Return (X, Y) of the center of cell containing provided text 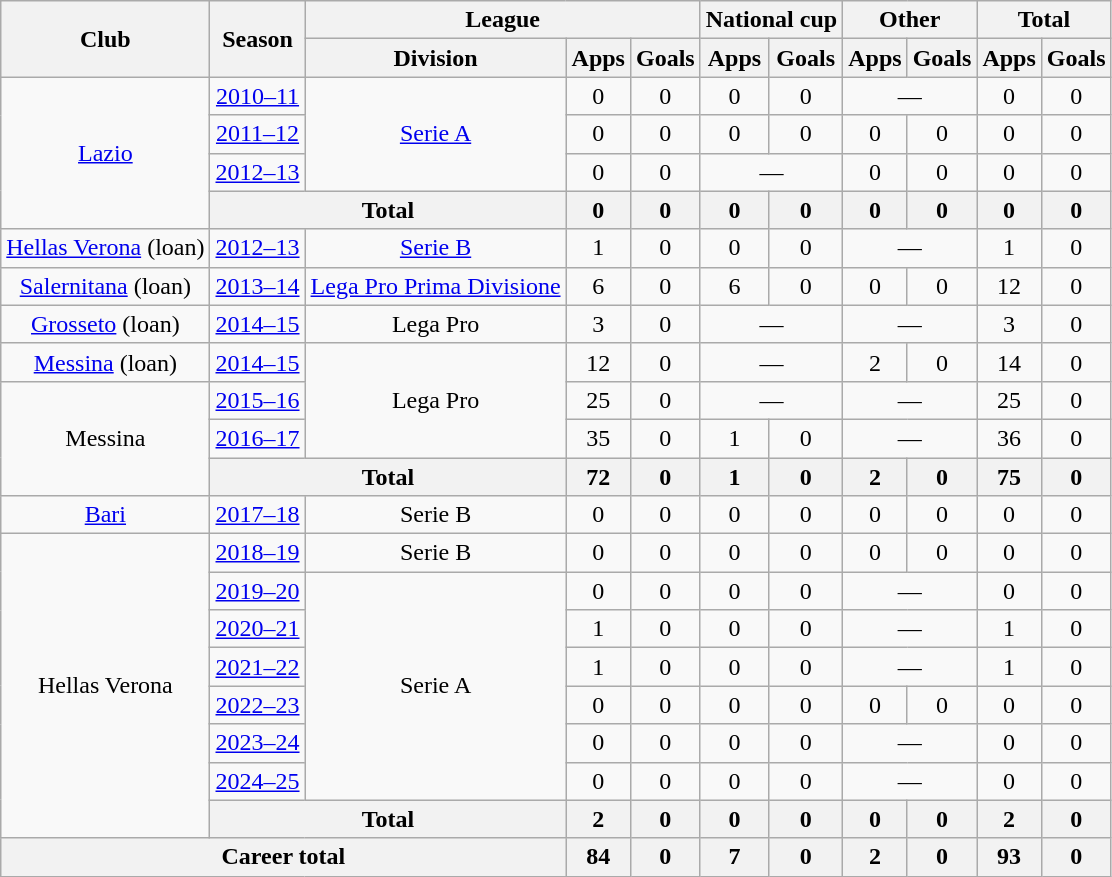
Lazio (106, 153)
2015–16 (258, 400)
Messina (loan) (106, 362)
2021–22 (258, 667)
36 (1009, 438)
2019–20 (258, 591)
2017–18 (258, 515)
93 (1009, 857)
75 (1009, 477)
League (502, 20)
2022–23 (258, 705)
Season (258, 39)
2023–24 (258, 743)
14 (1009, 362)
Grosseto (loan) (106, 324)
2013–14 (258, 286)
84 (598, 857)
Hellas Verona (106, 686)
Other (910, 20)
2011–12 (258, 134)
2016–17 (258, 438)
2020–21 (258, 629)
Club (106, 39)
35 (598, 438)
Bari (106, 515)
National cup (771, 20)
Career total (284, 857)
Messina (106, 438)
2018–19 (258, 553)
Hellas Verona (loan) (106, 248)
2024–25 (258, 781)
Salernitana (loan) (106, 286)
Lega Pro Prima Divisione (436, 286)
72 (598, 477)
Division (436, 58)
7 (734, 857)
2010–11 (258, 96)
